Return [X, Y] of the center of cell containing provided text 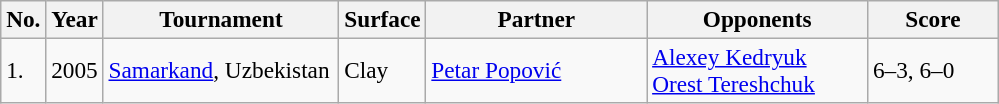
6–3, 6–0 [934, 70]
Score [934, 19]
Petar Popović [536, 70]
Alexey Kedryuk Orest Tereshchuk [758, 70]
Surface [382, 19]
Clay [382, 70]
Year [74, 19]
Opponents [758, 19]
No. [24, 19]
Tournament [221, 19]
1. [24, 70]
Partner [536, 19]
2005 [74, 70]
Samarkand, Uzbekistan [221, 70]
